Find where the given text appears and provide that cell's center as (X, Y) coordinate. 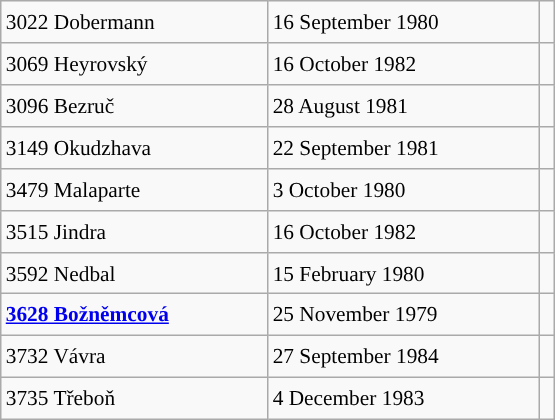
3732 Vávra (134, 357)
3735 Třeboň (134, 399)
25 November 1979 (404, 315)
3069 Heyrovský (134, 64)
22 September 1981 (404, 148)
27 September 1984 (404, 357)
3628 Božněmcová (134, 315)
4 December 1983 (404, 399)
3 October 1980 (404, 189)
3515 Jindra (134, 231)
3479 Malaparte (134, 189)
3022 Dobermann (134, 22)
3592 Nedbal (134, 273)
16 September 1980 (404, 22)
28 August 1981 (404, 106)
15 February 1980 (404, 273)
3149 Okudzhava (134, 148)
3096 Bezruč (134, 106)
